Output the [x, y] coordinate of the center of the cell containing the given text.  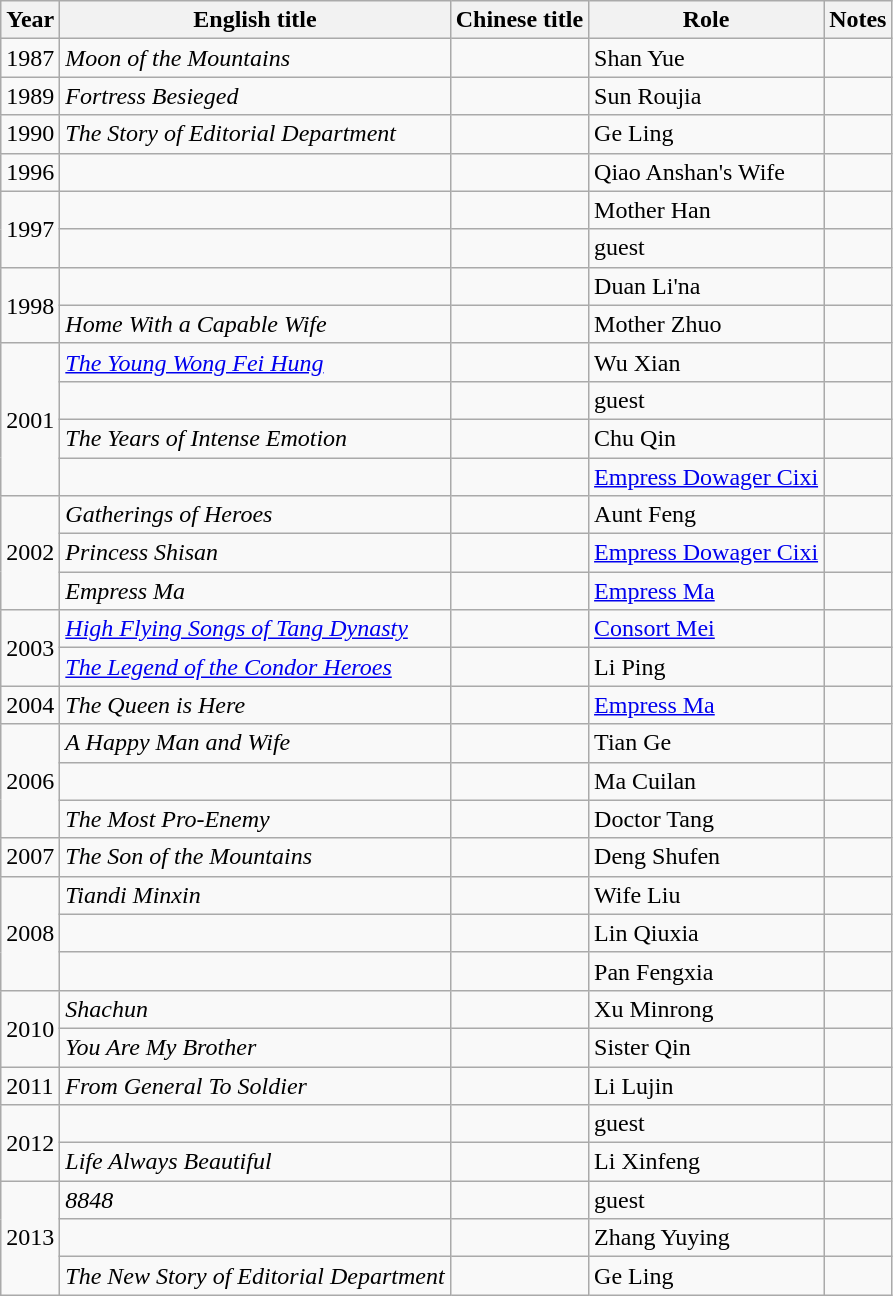
2002 [30, 553]
2008 [30, 933]
Tian Ge [706, 743]
2011 [30, 1085]
Lin Qiuxia [706, 933]
Wife Liu [706, 895]
The Story of Editorial Department [255, 134]
Mother Han [706, 210]
Aunt Feng [706, 515]
Shachun [255, 1009]
Qiao Anshan's Wife [706, 172]
Gatherings of Heroes [255, 515]
From General To Soldier [255, 1085]
The Queen is Here [255, 705]
2001 [30, 419]
1990 [30, 134]
Fortress Besieged [255, 96]
Ma Cuilan [706, 781]
Li Lujin [706, 1085]
Princess Shisan [255, 553]
1997 [30, 229]
High Flying Songs of Tang Dynasty [255, 629]
Life Always Beautiful [255, 1162]
The New Story of Editorial Department [255, 1276]
The Years of Intense Emotion [255, 438]
Mother Zhuo [706, 324]
Tiandi Minxin [255, 895]
Year [30, 20]
Deng Shufen [706, 857]
Chu Qin [706, 438]
Li Ping [706, 667]
Xu Minrong [706, 1009]
Consort Mei [706, 629]
Sister Qin [706, 1047]
A Happy Man and Wife [255, 743]
2007 [30, 857]
1998 [30, 305]
2004 [30, 705]
Doctor Tang [706, 819]
Home With a Capable Wife [255, 324]
The Young Wong Fei Hung [255, 362]
2006 [30, 781]
1989 [30, 96]
Notes [858, 20]
Chinese title [519, 20]
Duan Li'na [706, 286]
Moon of the Mountains [255, 58]
2013 [30, 1238]
2010 [30, 1028]
Shan Yue [706, 58]
1996 [30, 172]
1987 [30, 58]
The Son of the Mountains [255, 857]
2012 [30, 1143]
2003 [30, 648]
Zhang Yuying [706, 1238]
Li Xinfeng [706, 1162]
Pan Fengxia [706, 971]
8848 [255, 1200]
Role [706, 20]
The Legend of the Condor Heroes [255, 667]
You Are My Brother [255, 1047]
English title [255, 20]
Wu Xian [706, 362]
The Most Pro-Enemy [255, 819]
Sun Roujia [706, 96]
